Pinpoint the cell where the given text exists, returning its (x, y) midpoint coordinate. 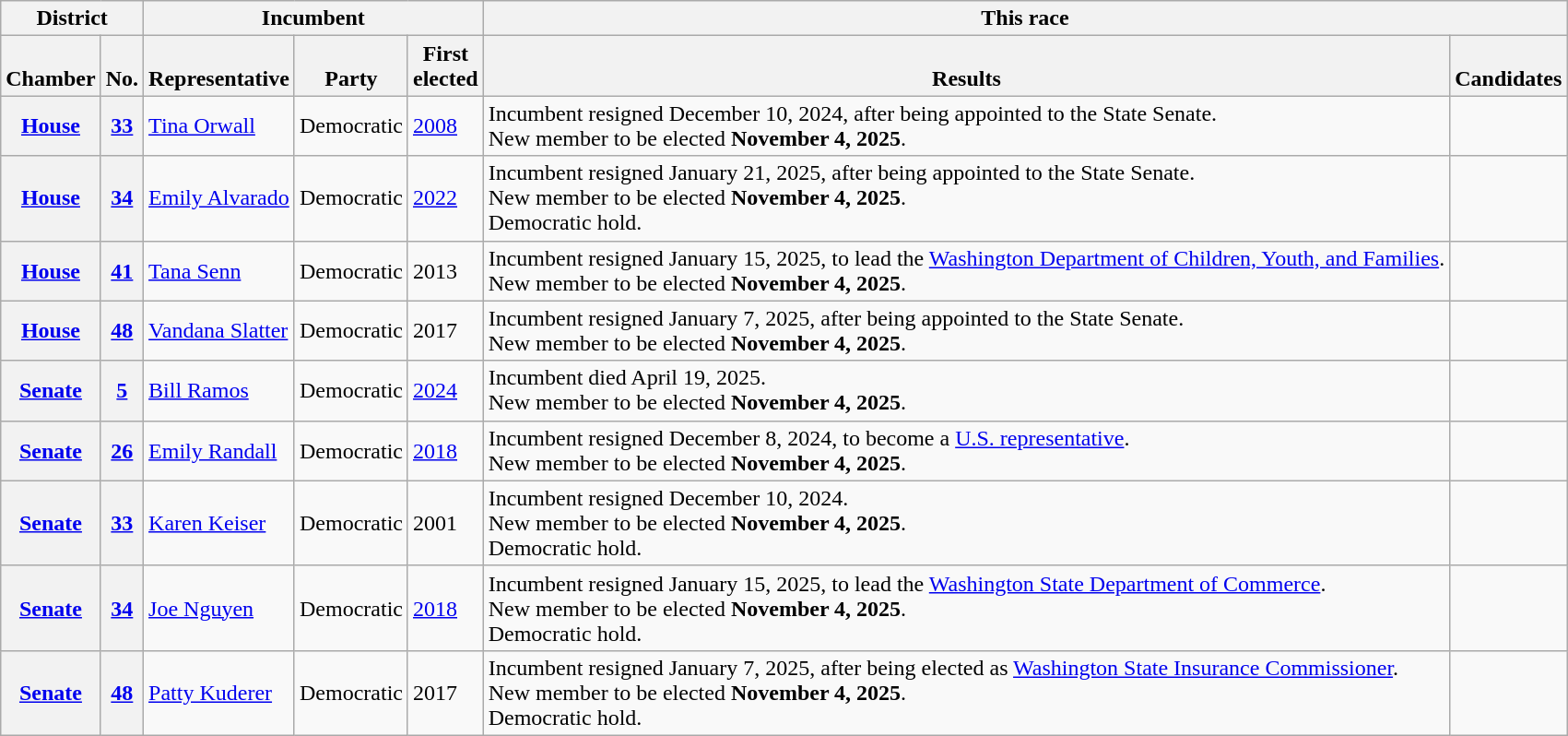
This race (1025, 18)
Patty Kuderer (219, 693)
Incumbent resigned January 21, 2025, after being appointed to the State Senate.New member to be elected November 4, 2025.Democratic hold. (966, 198)
2001 (445, 523)
Joe Nguyen (219, 608)
2022 (445, 198)
Emily Randall (219, 450)
2013 (445, 271)
2008 (445, 125)
Incumbent resigned January 15, 2025, to lead the Washington Department of Children, Youth, and Families.New member to be elected November 4, 2025. (966, 271)
Representative (219, 66)
District (72, 18)
No. (122, 66)
Incumbent resigned January 7, 2025, after being appointed to the State Senate.New member to be elected November 4, 2025. (966, 330)
Incumbent resigned December 10, 2024, after being appointed to the State Senate.New member to be elected November 4, 2025. (966, 125)
Incumbent (313, 18)
Karen Keiser (219, 523)
Tana Senn (219, 271)
Incumbent resigned December 10, 2024.New member to be elected November 4, 2025.Democratic hold. (966, 523)
Incumbent died April 19, 2025.New member to be elected November 4, 2025. (966, 391)
Tina Orwall (219, 125)
Firstelected (445, 66)
Incumbent resigned December 8, 2024, to become a U.S. representative.New member to be elected November 4, 2025. (966, 450)
Results (966, 66)
41 (122, 271)
Party (350, 66)
5 (122, 391)
2024 (445, 391)
Chamber (51, 66)
Emily Alvarado (219, 198)
Vandana Slatter (219, 330)
Bill Ramos (219, 391)
Candidates (1508, 66)
Incumbent resigned January 15, 2025, to lead the Washington State Department of Commerce.New member to be elected November 4, 2025.Democratic hold. (966, 608)
26 (122, 450)
